For the text-containing cell, return its midpoint in (X, Y) coordinate format. 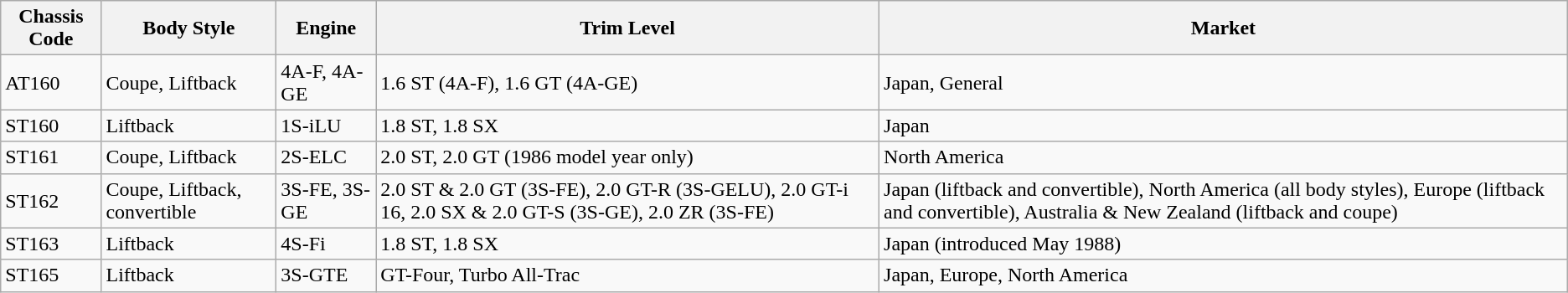
Japan, Europe, North America (1224, 275)
Japan (liftback and convertible), North America (all body styles), Europe (liftback and convertible), Australia & New Zealand (liftback and coupe) (1224, 201)
Japan, General (1224, 82)
Chassis Code (51, 28)
1S-iLU (327, 126)
3S-FE, 3S-GE (327, 201)
Engine (327, 28)
ST162 (51, 201)
4S-Fi (327, 244)
Japan (introduced May 1988) (1224, 244)
1.6 ST (4A-F), 1.6 GT (4A-GE) (628, 82)
4A-F, 4A-GE (327, 82)
Body Style (189, 28)
AT160 (51, 82)
2S-ELC (327, 157)
ST163 (51, 244)
Market (1224, 28)
2.0 ST, 2.0 GT (1986 model year only) (628, 157)
Japan (1224, 126)
Trim Level (628, 28)
ST160 (51, 126)
Coupe, Liftback, convertible (189, 201)
3S-GTE (327, 275)
North America (1224, 157)
GT-Four, Turbo All-Trac (628, 275)
ST165 (51, 275)
2.0 ST & 2.0 GT (3S-FE), 2.0 GT-R (3S-GELU), 2.0 GT-i 16, 2.0 SX & 2.0 GT-S (3S-GE), 2.0 ZR (3S-FE) (628, 201)
ST161 (51, 157)
